For the text-containing cell, return its midpoint in [x, y] coordinate format. 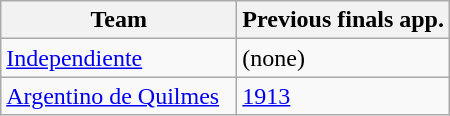
Independiente [119, 58]
(none) [344, 58]
Argentino de Quilmes [119, 96]
1913 [344, 96]
Team [119, 20]
Previous finals app. [344, 20]
